Output the (X, Y) coordinate of the center of the cell containing the given text.  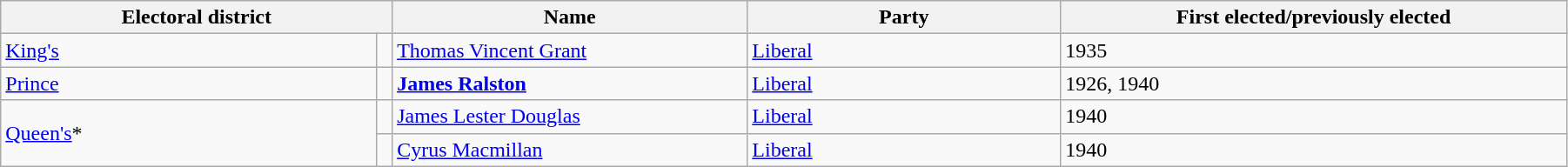
Prince (189, 83)
1926, 1940 (1314, 83)
Thomas Vincent Grant (570, 50)
Cyrus Macmillan (570, 150)
First elected/previously elected (1314, 17)
James Lester Douglas (570, 117)
Electoral district (197, 17)
King's (189, 50)
Party (904, 17)
Queen's* (189, 133)
James Ralston (570, 83)
Name (570, 17)
1935 (1314, 50)
